Return (X, Y) of the center of cell containing provided text 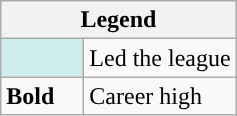
Career high (160, 96)
Legend (118, 20)
Led the league (160, 58)
Bold (42, 96)
